Pinpoint the cell where the given text exists, returning its [X, Y] midpoint coordinate. 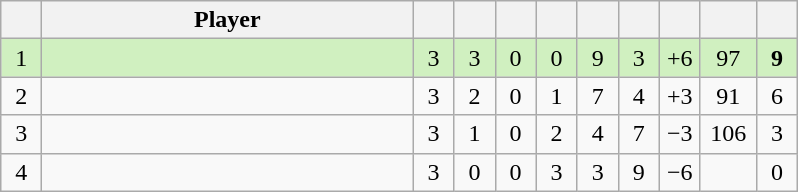
−3 [680, 134]
91 [728, 96]
Player [228, 20]
6 [776, 96]
+6 [680, 58]
97 [728, 58]
−6 [680, 172]
+3 [680, 96]
106 [728, 134]
